Return the [x, y] coordinate for the center point of the cell that contains the specified text.  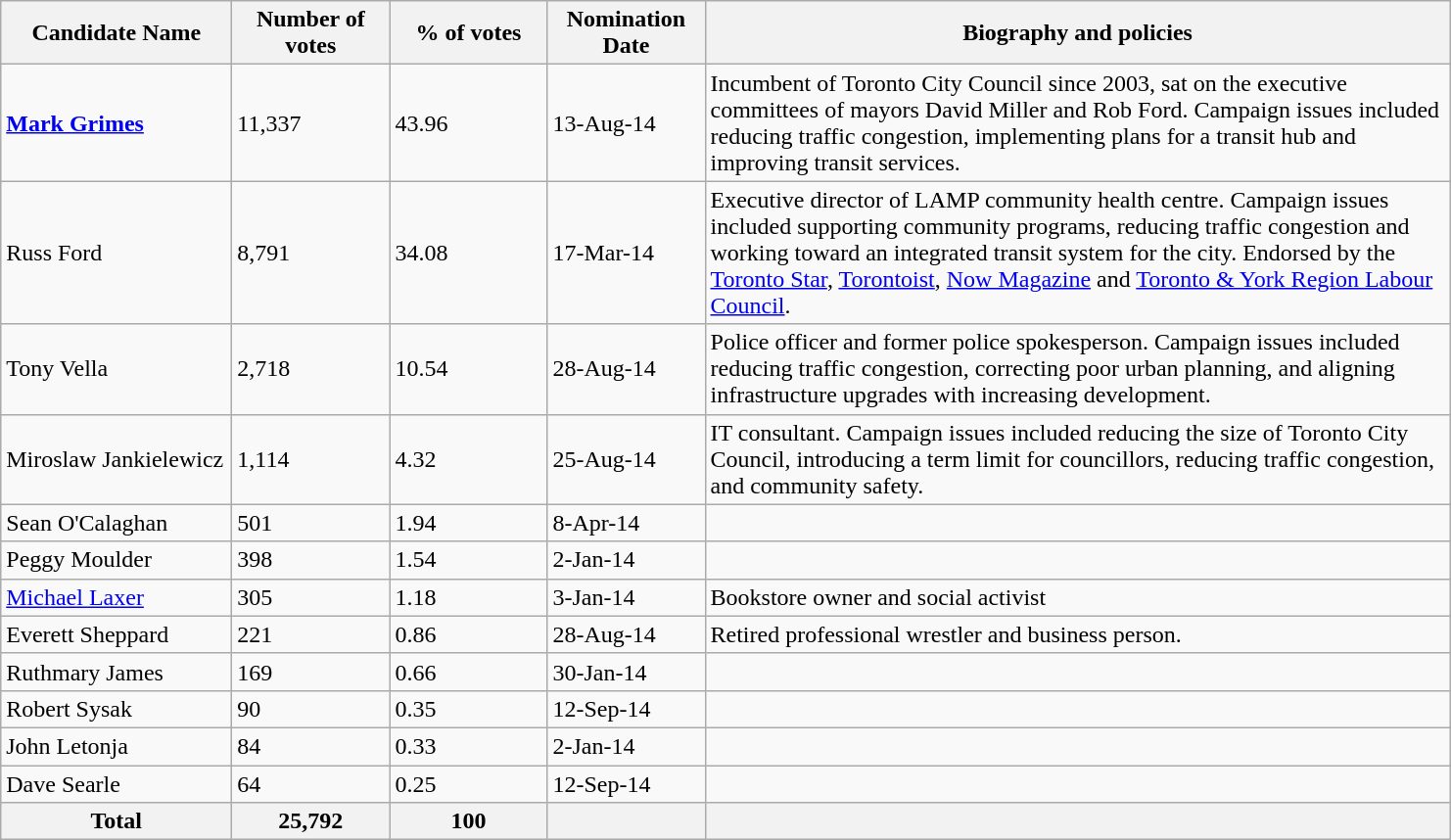
4.32 [468, 459]
10.54 [468, 369]
Candidate Name [117, 33]
Robert Sysak [117, 709]
% of votes [468, 33]
25-Aug-14 [627, 459]
2,718 [311, 369]
84 [311, 746]
305 [311, 597]
1.94 [468, 523]
8,791 [311, 253]
64 [311, 784]
Peggy Moulder [117, 560]
90 [311, 709]
8-Apr-14 [627, 523]
Miroslaw Jankielewicz [117, 459]
25,792 [311, 821]
0.66 [468, 672]
1.18 [468, 597]
0.86 [468, 634]
221 [311, 634]
13-Aug-14 [627, 123]
Nomination Date [627, 33]
Michael Laxer [117, 597]
0.33 [468, 746]
43.96 [468, 123]
Mark Grimes [117, 123]
Retired professional wrestler and business person. [1077, 634]
34.08 [468, 253]
1,114 [311, 459]
Ruthmary James [117, 672]
Bookstore owner and social activist [1077, 597]
3-Jan-14 [627, 597]
Number of votes [311, 33]
John Letonja [117, 746]
17-Mar-14 [627, 253]
30-Jan-14 [627, 672]
0.35 [468, 709]
398 [311, 560]
100 [468, 821]
Biography and policies [1077, 33]
169 [311, 672]
Russ Ford [117, 253]
Dave Searle [117, 784]
Tony Vella [117, 369]
0.25 [468, 784]
Total [117, 821]
Sean O'Calaghan [117, 523]
1.54 [468, 560]
Everett Sheppard [117, 634]
11,337 [311, 123]
501 [311, 523]
